From the cell containing the given text, extract its center point as [X, Y] coordinate. 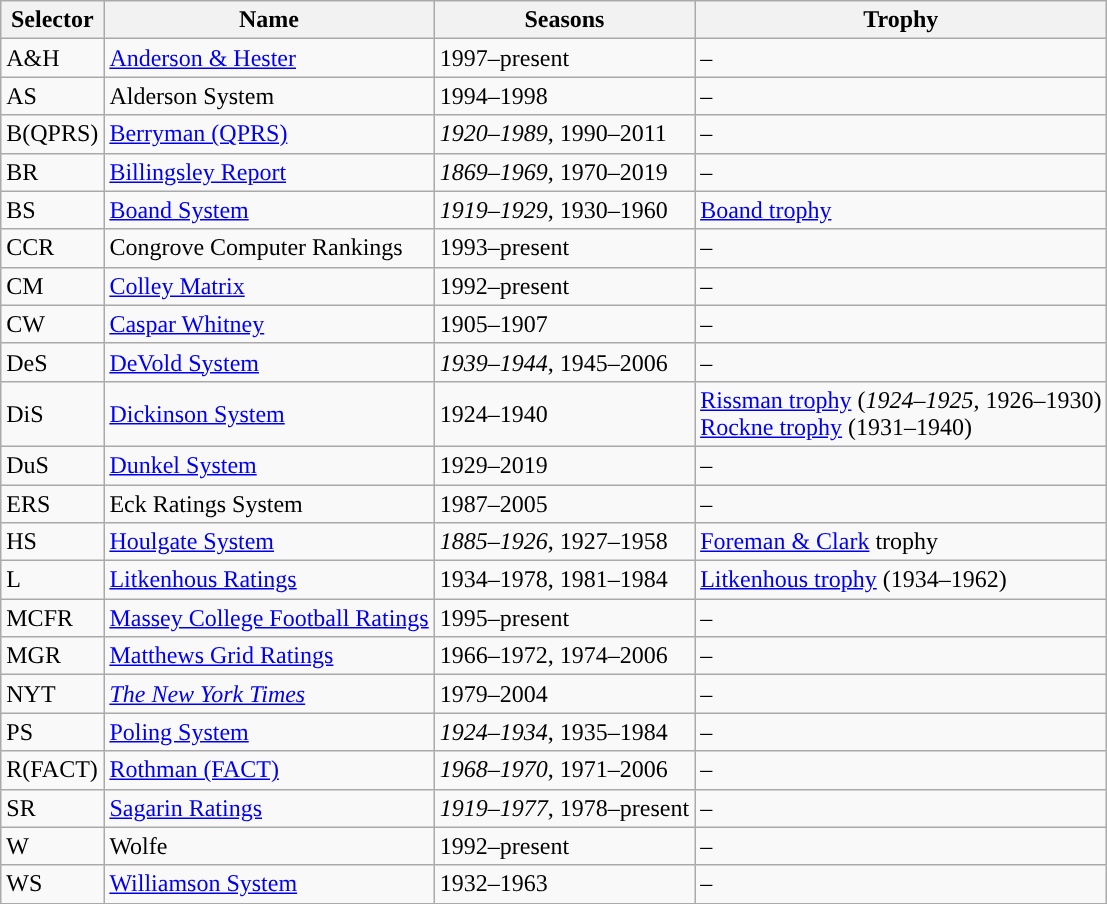
A&H [52, 58]
1920–1989, 1990–2011 [564, 134]
1885–1926, 1927–1958 [564, 542]
Boand trophy [901, 210]
1929–2019 [564, 465]
WS [52, 884]
Eck Ratings System [269, 503]
Matthews Grid Ratings [269, 656]
1939–1944, 1945–2006 [564, 362]
B(QPRS) [52, 134]
Colley Matrix [269, 286]
Sagarin Ratings [269, 808]
CCR [52, 248]
Berryman (QPRS) [269, 134]
Litkenhous Ratings [269, 580]
Selector [52, 20]
BR [52, 172]
W [52, 846]
Massey College Football Ratings [269, 618]
Anderson & Hester [269, 58]
The New York Times [269, 694]
Poling System [269, 732]
1919–1929, 1930–1960 [564, 210]
Dunkel System [269, 465]
Rissman trophy (1924–1925, 1926–1930)Rockne trophy (1931–1940) [901, 414]
Foreman & Clark trophy [901, 542]
SR [52, 808]
1919–1977, 1978–present [564, 808]
1934–1978, 1981–1984 [564, 580]
1869–1969, 1970–2019 [564, 172]
Caspar Whitney [269, 324]
Litkenhous trophy (1934–1962) [901, 580]
1979–2004 [564, 694]
Billingsley Report [269, 172]
DuS [52, 465]
Williamson System [269, 884]
Rothman (FACT) [269, 770]
MGR [52, 656]
1994–1998 [564, 96]
DiS [52, 414]
CM [52, 286]
1924–1940 [564, 414]
R(FACT) [52, 770]
CW [52, 324]
Wolfe [269, 846]
1997–present [564, 58]
AS [52, 96]
DeVold System [269, 362]
PS [52, 732]
Seasons [564, 20]
Alderson System [269, 96]
1968–1970, 1971–2006 [564, 770]
1987–2005 [564, 503]
MCFR [52, 618]
BS [52, 210]
Name [269, 20]
Dickinson System [269, 414]
1966–1972, 1974–2006 [564, 656]
Congrove Computer Rankings [269, 248]
DeS [52, 362]
1993–present [564, 248]
Trophy [901, 20]
Houlgate System [269, 542]
NYT [52, 694]
L [52, 580]
1924–1934, 1935–1984 [564, 732]
1905–1907 [564, 324]
1995–present [564, 618]
ERS [52, 503]
HS [52, 542]
Boand System [269, 210]
1932–1963 [564, 884]
